Output the (X, Y) coordinate of the center of the cell containing the given text.  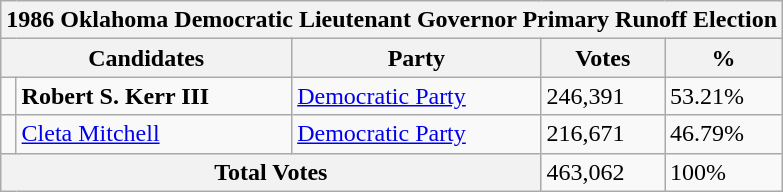
Party (416, 58)
216,671 (603, 134)
100% (724, 172)
Cleta Mitchell (154, 134)
246,391 (603, 96)
46.79% (724, 134)
Candidates (146, 58)
463,062 (603, 172)
% (724, 58)
Robert S. Kerr III (154, 96)
53.21% (724, 96)
1986 Oklahoma Democratic Lieutenant Governor Primary Runoff Election (392, 20)
Total Votes (271, 172)
Votes (603, 58)
